Extract the (x, y) coordinate from the center of the cell holding the provided text.  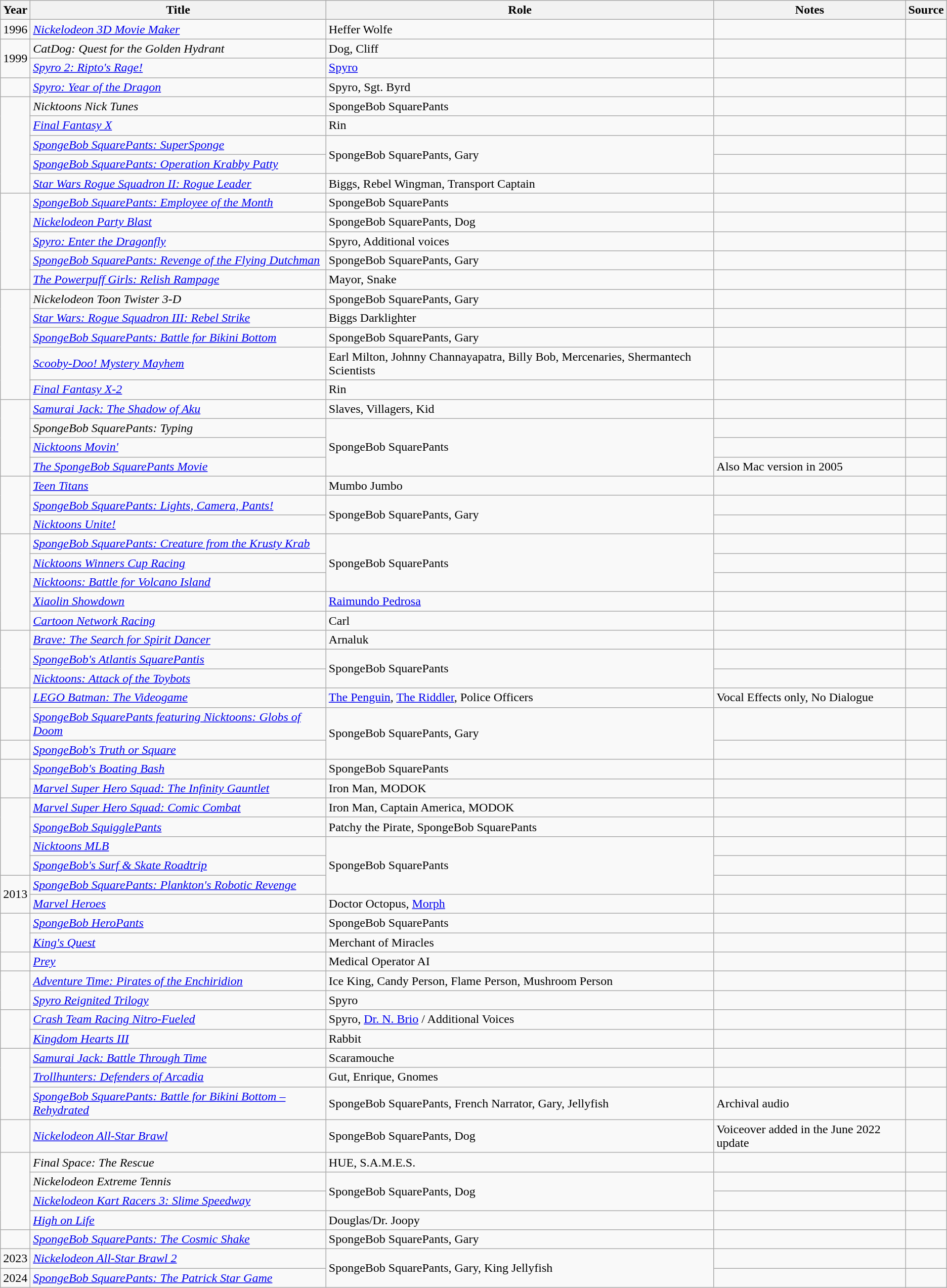
Mayor, Snake (520, 280)
Rabbit (520, 1039)
SpongeBob's Boating Bash (178, 769)
The Penguin, The Riddler, Police Officers (520, 698)
Heffer Wolfe (520, 29)
Prey (178, 962)
Spyro: Enter the Dragonfly (178, 241)
Medical Operator AI (520, 962)
Dog, Cliff (520, 49)
Star Wars Rogue Squadron II: Rogue Leader (178, 183)
2023 (15, 1259)
SpongeBob SquarePants: Typing (178, 428)
Spyro, Additional voices (520, 241)
Year (15, 10)
Nicktoons Nick Tunes (178, 106)
Title (178, 10)
Marvel Super Hero Squad: The Infinity Gauntlet (178, 788)
SpongeBob SquarePants: Creature from the Krusty Krab (178, 543)
Teen Titans (178, 486)
Nickelodeon Party Blast (178, 222)
Nicktoons Unite! (178, 524)
SpongeBob SquarePants: The Patrick Star Game (178, 1278)
Nicktoons: Attack of the Toybots (178, 678)
SpongeBob HeroPants (178, 923)
Douglas/Dr. Joopy (520, 1220)
The Powerpuff Girls: Relish Rampage (178, 280)
SpongeBob's Surf & Skate Roadtrip (178, 865)
Role (520, 10)
Scooby-Doo! Mystery Mayhem (178, 363)
Brave: The Search for Spirit Dancer (178, 640)
Source (926, 10)
SpongeBob SquarePants: SuperSponge (178, 145)
CatDog: Quest for the Golden Hydrant (178, 49)
1999 (15, 58)
Star Wars: Rogue Squadron III: Rebel Strike (178, 318)
SpongeBob's Atlantis SquarePantis (178, 659)
Scaramouche (520, 1058)
Spyro Reignited Trilogy (178, 1000)
SpongeBob SquarePants: Plankton's Robotic Revenge (178, 885)
Nicktoons Movin' (178, 447)
SpongeBob SquarePants: Revenge of the Flying Dutchman (178, 261)
Xiaolin Showdown (178, 602)
SpongeBob SquarePants featuring Nicktoons: Globs of Doom (178, 723)
Nickelodeon Toon Twister 3-D (178, 299)
Adventure Time: Pirates of the Enchiridion (178, 981)
Final Space: The Rescue (178, 1162)
Samurai Jack: Battle Through Time (178, 1058)
LEGO Batman: The Videogame (178, 698)
Arnaluk (520, 640)
Crash Team Racing Nitro-Fueled (178, 1019)
Nickelodeon 3D Movie Maker (178, 29)
Nickelodeon Kart Racers 3: Slime Speedway (178, 1200)
HUE, S.A.M.E.S. (520, 1162)
Nickelodeon Extreme Tennis (178, 1181)
Spyro 2: Ripto's Rage! (178, 68)
SpongeBob SquigglePants (178, 827)
Vocal Effects only, No Dialogue (809, 698)
Notes (809, 10)
Also Mac version in 2005 (809, 466)
Biggs, Rebel Wingman, Transport Captain (520, 183)
Marvel Heroes (178, 904)
1996 (15, 29)
Kingdom Hearts III (178, 1039)
King's Quest (178, 942)
Nicktoons Winners Cup Racing (178, 563)
Earl Milton, Johnny Channayapatra, Billy Bob, Mercenaries, Shermantech Scientists (520, 363)
Final Fantasy X-2 (178, 390)
Patchy the Pirate, SpongeBob SquarePants (520, 827)
Slaves, Villagers, Kid (520, 409)
Ice King, Candy Person, Flame Person, Mushroom Person (520, 981)
Doctor Octopus, Morph (520, 904)
SpongeBob SquarePants, Gary, King Jellyfish (520, 1268)
SpongeBob SquarePants: Battle for Bikini Bottom (178, 337)
Nicktoons MLB (178, 846)
Carl (520, 621)
Mumbo Jumbo (520, 486)
High on Life (178, 1220)
Cartoon Network Racing (178, 621)
2024 (15, 1278)
Nickelodeon All-Star Brawl (178, 1136)
SpongeBob SquarePants: The Cosmic Shake (178, 1239)
SpongeBob SquarePants: Battle for Bikini Bottom – Rehydrated (178, 1103)
Gut, Enrique, Gnomes (520, 1077)
Spyro: Year of the Dragon (178, 87)
Spyro, Sgt. Byrd (520, 87)
Nickelodeon All-Star Brawl 2 (178, 1259)
Merchant of Miracles (520, 942)
Voiceover added in the June 2022 update (809, 1136)
SpongeBob SquarePants, French Narrator, Gary, Jellyfish (520, 1103)
2013 (15, 894)
Biggs Darklighter (520, 318)
SpongeBob SquarePants: Employee of the Month (178, 202)
Archival audio (809, 1103)
Spyro, Dr. N. Brio / Additional Voices (520, 1019)
Nicktoons: Battle for Volcano Island (178, 582)
Iron Man, Captain America, MODOK (520, 807)
Final Fantasy X (178, 125)
Raimundo Pedrosa (520, 602)
The SpongeBob SquarePants Movie (178, 466)
Samurai Jack: The Shadow of Aku (178, 409)
Iron Man, MODOK (520, 788)
Marvel Super Hero Squad: Comic Combat (178, 807)
SpongeBob SquarePants: Lights, Camera, Pants! (178, 505)
SpongeBob SquarePants: Operation Krabby Patty (178, 164)
Trollhunters: Defenders of Arcadia (178, 1077)
SpongeBob's Truth or Square (178, 750)
